Search for the cell housing the specified text and yield its (X, Y) center coordinate. 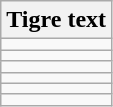
Tigre text (56, 20)
